Identify which cell holds the provided text, then report its [X, Y] central coordinate. 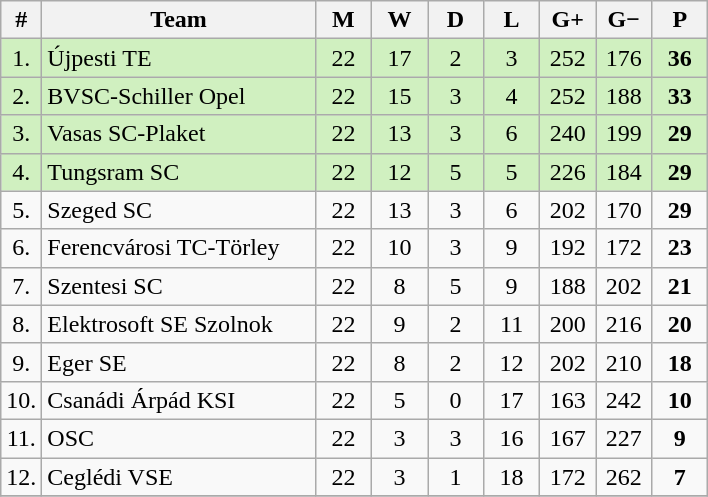
23 [680, 248]
# [22, 20]
36 [680, 58]
G− [624, 20]
216 [624, 324]
Szeged SC [179, 210]
Tungsram SC [179, 172]
Eger SE [179, 362]
176 [624, 58]
8. [22, 324]
240 [568, 134]
P [680, 20]
OSC [179, 438]
Vasas SC-Plaket [179, 134]
M [343, 20]
1 [456, 477]
Ceglédi VSE [179, 477]
Újpesti TE [179, 58]
Csanádi Árpád KSI [179, 400]
199 [624, 134]
BVSC-Schiller Opel [179, 96]
227 [624, 438]
163 [568, 400]
D [456, 20]
L [512, 20]
6. [22, 248]
192 [568, 248]
5. [22, 210]
7. [22, 286]
21 [680, 286]
226 [568, 172]
Szentesi SC [179, 286]
262 [624, 477]
0 [456, 400]
Ferencvárosi TC-Törley [179, 248]
167 [568, 438]
2. [22, 96]
Team [179, 20]
G+ [568, 20]
12. [22, 477]
4 [512, 96]
4. [22, 172]
20 [680, 324]
Elektrosoft SE Szolnok [179, 324]
33 [680, 96]
9. [22, 362]
7 [680, 477]
210 [624, 362]
W [399, 20]
200 [568, 324]
15 [399, 96]
170 [624, 210]
242 [624, 400]
11 [512, 324]
1. [22, 58]
11. [22, 438]
3. [22, 134]
10. [22, 400]
184 [624, 172]
16 [512, 438]
